Search for the cell housing the specified text and yield its [X, Y] center coordinate. 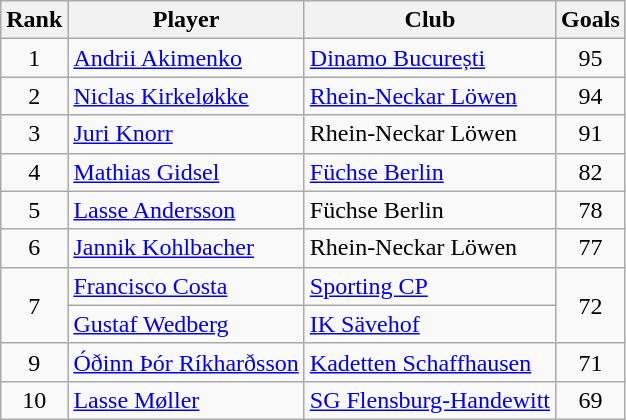
6 [34, 248]
82 [591, 172]
Gustaf Wedberg [186, 324]
Lasse Møller [186, 400]
71 [591, 362]
5 [34, 210]
3 [34, 134]
Goals [591, 20]
Jannik Kohlbacher [186, 248]
Sporting CP [430, 286]
77 [591, 248]
78 [591, 210]
Andrii Akimenko [186, 58]
2 [34, 96]
Kadetten Schaffhausen [430, 362]
1 [34, 58]
69 [591, 400]
Rank [34, 20]
Dinamo București [430, 58]
Francisco Costa [186, 286]
72 [591, 305]
Player [186, 20]
Niclas Kirkeløkke [186, 96]
SG Flensburg-Handewitt [430, 400]
Juri Knorr [186, 134]
Lasse Andersson [186, 210]
9 [34, 362]
91 [591, 134]
95 [591, 58]
Óðinn Þór Ríkharðsson [186, 362]
7 [34, 305]
IK Sävehof [430, 324]
Club [430, 20]
10 [34, 400]
94 [591, 96]
Mathias Gidsel [186, 172]
4 [34, 172]
